Identify which cell holds the provided text, then report its (X, Y) central coordinate. 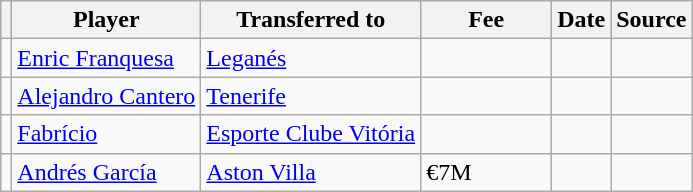
Aston Villa (311, 172)
Leganés (311, 58)
Player (106, 20)
Transferred to (311, 20)
Enric Franquesa (106, 58)
Fabrício (106, 134)
Andrés García (106, 172)
€7M (486, 172)
Esporte Clube Vitória (311, 134)
Fee (486, 20)
Alejandro Cantero (106, 96)
Source (652, 20)
Date (582, 20)
Tenerife (311, 96)
